Provide the (x, y) coordinate of the cell's center where the given text is located.  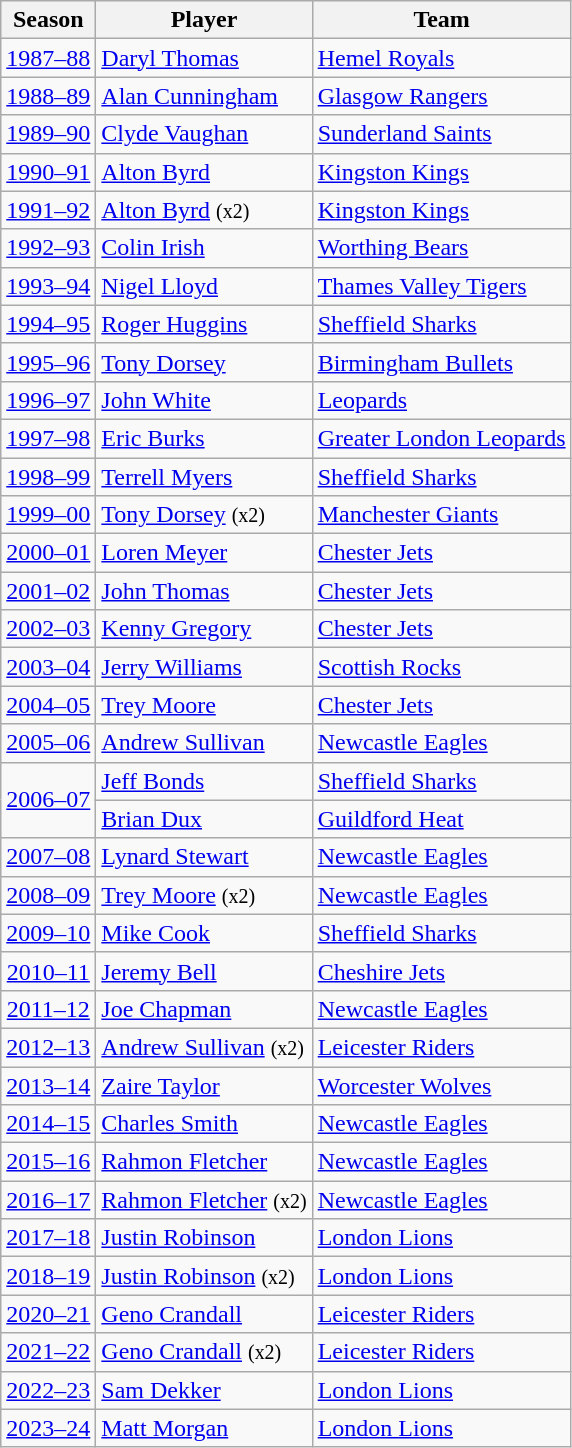
Leopards (442, 400)
Tony Dorsey (204, 362)
Birmingham Bullets (442, 362)
Manchester Giants (442, 515)
Kenny Gregory (204, 629)
1991–92 (48, 210)
Clyde Vaughan (204, 134)
Alton Byrd (x2) (204, 210)
Loren Meyer (204, 553)
Zaire Taylor (204, 1085)
2014–15 (48, 1124)
Trey Moore (x2) (204, 895)
Guildford Heat (442, 819)
Trey Moore (204, 705)
Sunderland Saints (442, 134)
Matt Morgan (204, 1428)
1997–98 (48, 438)
2013–14 (48, 1085)
2016–17 (48, 1200)
2007–08 (48, 857)
Alan Cunningham (204, 96)
Worthing Bears (442, 248)
2011–12 (48, 1009)
Lynard Stewart (204, 857)
1987–88 (48, 58)
Hemel Royals (442, 58)
2015–16 (48, 1162)
2009–10 (48, 933)
2004–05 (48, 705)
1994–95 (48, 324)
Rahmon Fletcher (x2) (204, 1200)
Joe Chapman (204, 1009)
2012–13 (48, 1047)
2022–23 (48, 1390)
Jerry Williams (204, 667)
2003–04 (48, 667)
Scottish Rocks (442, 667)
1990–91 (48, 172)
Glasgow Rangers (442, 96)
Justin Robinson (204, 1238)
Tony Dorsey (x2) (204, 515)
Alton Byrd (204, 172)
1989–90 (48, 134)
Brian Dux (204, 819)
Colin Irish (204, 248)
Andrew Sullivan (204, 743)
1999–00 (48, 515)
Charles Smith (204, 1124)
Geno Crandall (x2) (204, 1352)
2017–18 (48, 1238)
2020–21 (48, 1314)
2023–24 (48, 1428)
Player (204, 20)
2001–02 (48, 591)
Worcester Wolves (442, 1085)
Jeff Bonds (204, 781)
1996–97 (48, 400)
2005–06 (48, 743)
John Thomas (204, 591)
1993–94 (48, 286)
Mike Cook (204, 933)
2002–03 (48, 629)
Geno Crandall (204, 1314)
2010–11 (48, 971)
Thames Valley Tigers (442, 286)
Season (48, 20)
2008–09 (48, 895)
John White (204, 400)
Greater London Leopards (442, 438)
Terrell Myers (204, 477)
2000–01 (48, 553)
Jeremy Bell (204, 971)
Justin Robinson (x2) (204, 1276)
Nigel Lloyd (204, 286)
Daryl Thomas (204, 58)
1988–89 (48, 96)
Cheshire Jets (442, 971)
2021–22 (48, 1352)
Eric Burks (204, 438)
Roger Huggins (204, 324)
Rahmon Fletcher (204, 1162)
Andrew Sullivan (x2) (204, 1047)
2006–07 (48, 800)
2018–19 (48, 1276)
1998–99 (48, 477)
Sam Dekker (204, 1390)
Team (442, 20)
1992–93 (48, 248)
1995–96 (48, 362)
